Determine the (x, y) coordinate at the center of the cell enclosing the given text.  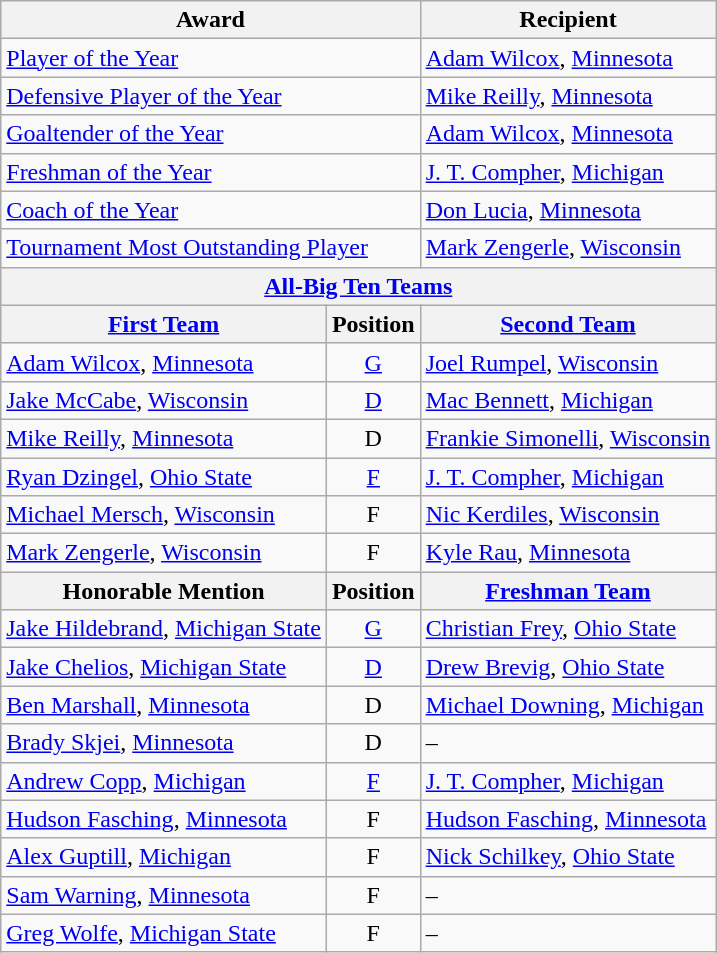
Defensive Player of the Year (210, 96)
Joel Rumpel, Wisconsin (568, 362)
Tournament Most Outstanding Player (210, 248)
Jake Chelios, Michigan State (164, 667)
Ben Marshall, Minnesota (164, 705)
Kyle Rau, Minnesota (568, 553)
Nick Schilkey, Ohio State (568, 857)
Alex Guptill, Michigan (164, 857)
Christian Frey, Ohio State (568, 629)
Michael Downing, Michigan (568, 705)
Michael Mersch, Wisconsin (164, 515)
Nic Kerdiles, Wisconsin (568, 515)
Recipient (568, 20)
Brady Skjei, Minnesota (164, 743)
First Team (164, 324)
Greg Wolfe, Michigan State (164, 933)
Sam Warning, Minnesota (164, 895)
Ryan Dzingel, Ohio State (164, 477)
Frankie Simonelli, Wisconsin (568, 438)
Freshman Team (568, 591)
Drew Brevig, Ohio State (568, 667)
Coach of the Year (210, 210)
All-Big Ten Teams (358, 286)
Honorable Mention (164, 591)
Goaltender of the Year (210, 134)
Second Team (568, 324)
Player of the Year (210, 58)
Jake McCabe, Wisconsin (164, 400)
Don Lucia, Minnesota (568, 210)
Freshman of the Year (210, 172)
Andrew Copp, Michigan (164, 781)
Mac Bennett, Michigan (568, 400)
Jake Hildebrand, Michigan State (164, 629)
Award (210, 20)
